Pinpoint the cell where the given text exists, returning its [X, Y] midpoint coordinate. 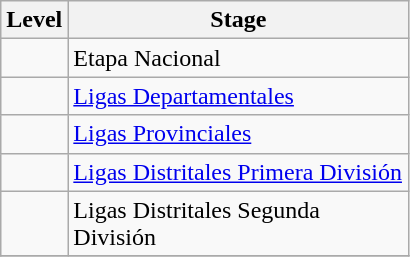
Ligas Distritales Primera División [238, 172]
Ligas Provinciales [238, 134]
Ligas Departamentales [238, 96]
Etapa Nacional [238, 58]
Stage [238, 20]
Level [34, 20]
Ligas Distritales Segunda División [238, 224]
